Find where the given text appears and provide that cell's center as [x, y] coordinate. 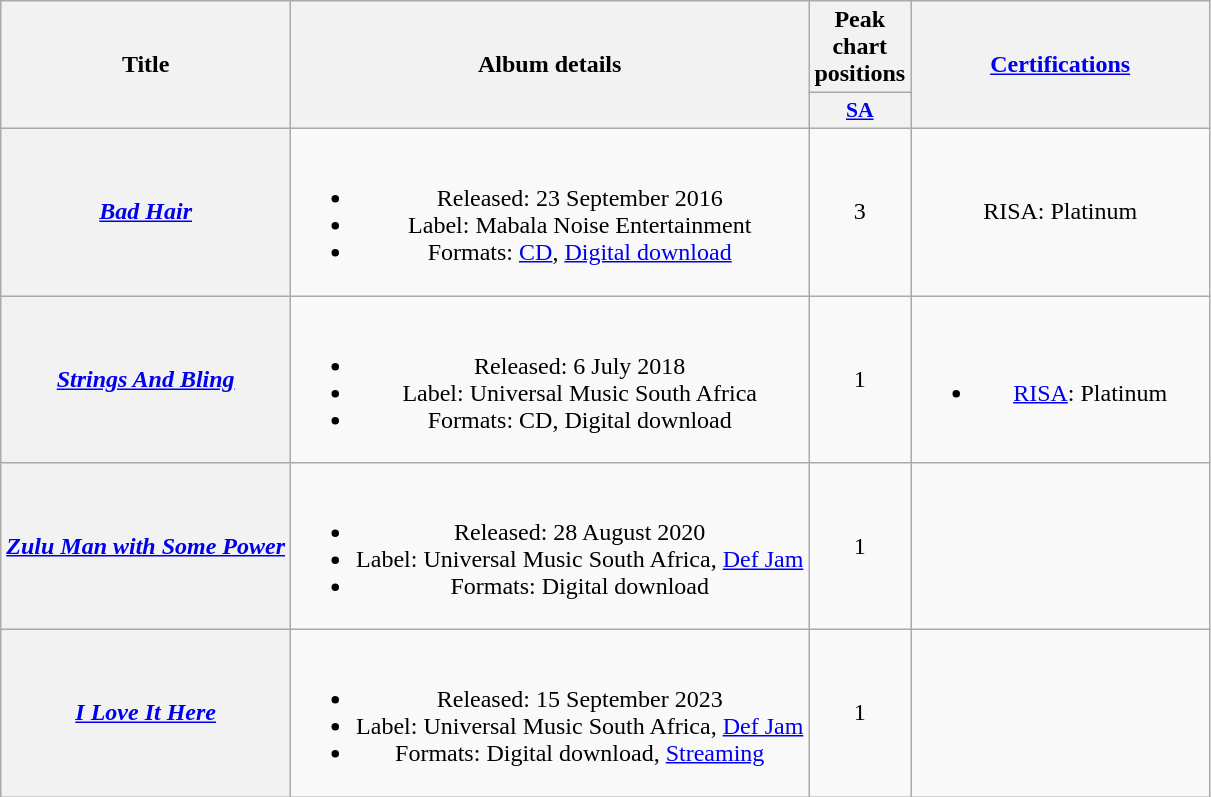
Strings And Bling [146, 380]
Title [146, 65]
SA [860, 111]
Peak chart positions [860, 47]
Zulu Man with Some Power [146, 546]
3 [860, 212]
Released: 6 July 2018Label: Universal Music South AfricaFormats: CD, Digital download [550, 380]
Bad Hair [146, 212]
Album details [550, 65]
Certifications [1060, 65]
Released: 23 September 2016Label: Mabala Noise EntertainmentFormats: CD, Digital download [550, 212]
Released: 28 August 2020Label: Universal Music South Africa, Def JamFormats: Digital download [550, 546]
I Love It Here [146, 714]
Released: 15 September 2023Label: Universal Music South Africa, Def JamFormats: Digital download, Streaming [550, 714]
